Scan for the cell matching the given text and deliver its (X, Y) coordinate at center. 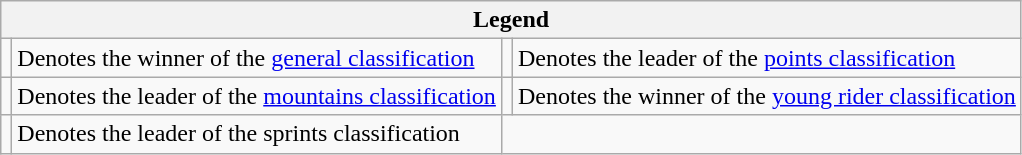
Denotes the leader of the sprints classification (257, 134)
Legend (512, 20)
Denotes the leader of the mountains classification (257, 96)
Denotes the winner of the young rider classification (766, 96)
Denotes the leader of the points classification (766, 58)
Denotes the winner of the general classification (257, 58)
